Locate the cell with the specified text and output its (x, y) center coordinate. 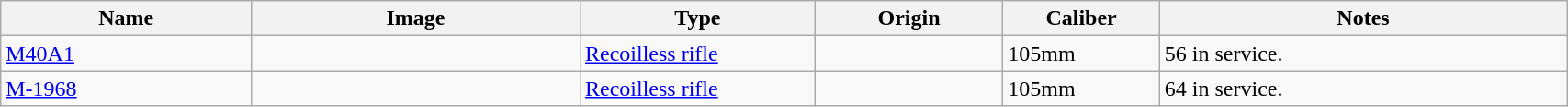
Type (698, 18)
M-1968 (127, 89)
Image (416, 18)
56 in service. (1363, 53)
Caliber (1081, 18)
64 in service. (1363, 89)
Origin (909, 18)
Name (127, 18)
Notes (1363, 18)
M40A1 (127, 53)
